Provide the (x, y) coordinate of the cell's center where the given text is located.  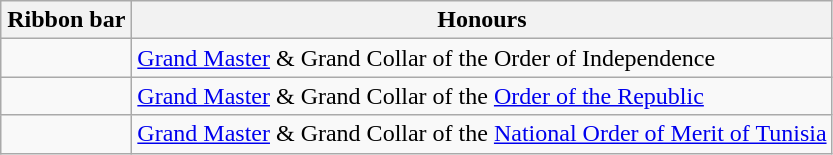
Grand Master & Grand Collar of the Order of Independence (482, 58)
Honours (482, 20)
Grand Master & Grand Collar of the National Order of Merit of Tunisia (482, 134)
Grand Master & Grand Collar of the Order of the Republic (482, 96)
Ribbon bar (66, 20)
